For the text-containing cell, return its midpoint in [x, y] coordinate format. 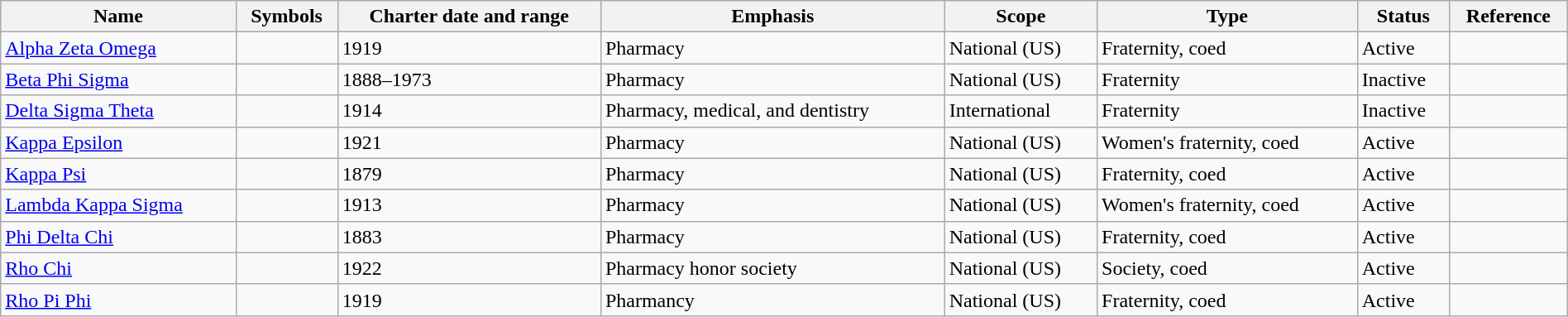
Name [118, 17]
Society, coed [1227, 268]
1922 [469, 268]
1914 [469, 111]
Type [1227, 17]
Rho Chi [118, 268]
Symbols [286, 17]
Pharmancy [772, 300]
1888–1973 [469, 79]
Kappa Psi [118, 174]
Status [1403, 17]
Beta Phi Sigma [118, 79]
Alpha Zeta Omega [118, 48]
Scope [1021, 17]
Rho Pi Phi [118, 300]
Lambda Kappa Sigma [118, 205]
Delta Sigma Theta [118, 111]
Pharmacy honor society [772, 268]
1879 [469, 174]
Emphasis [772, 17]
International [1021, 111]
1913 [469, 205]
1883 [469, 237]
Phi Delta Chi [118, 237]
Reference [1508, 17]
1921 [469, 142]
Charter date and range [469, 17]
Kappa Epsilon [118, 142]
Pharmacy, medical, and dentistry [772, 111]
